Locate the cell with the specified text and output its (X, Y) center coordinate. 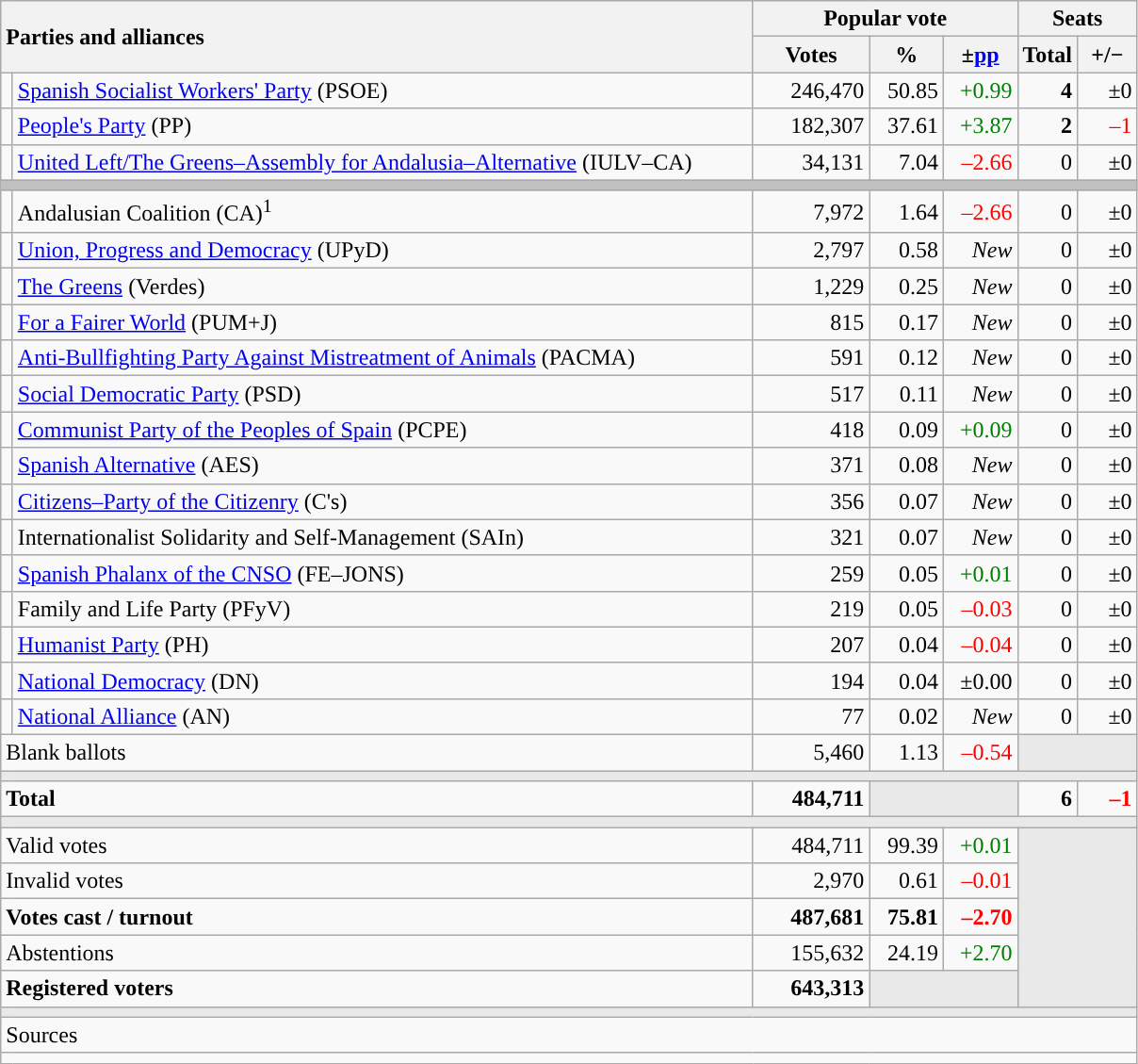
Invalid votes (377, 881)
2,970 (811, 881)
Sources (569, 1035)
Spanish Socialist Workers' Party (PSOE) (382, 90)
+3.87 (980, 126)
% (906, 55)
77 (811, 716)
207 (811, 645)
591 (811, 358)
The Greens (Verdes) (382, 286)
0.09 (906, 430)
0.08 (906, 466)
371 (811, 466)
For a Fairer World (PUM+J) (382, 322)
0.02 (906, 716)
1,229 (811, 286)
1.13 (906, 753)
Abstentions (377, 953)
194 (811, 680)
+/− (1108, 55)
National Alliance (AN) (382, 716)
34,131 (811, 162)
0.25 (906, 286)
487,681 (811, 917)
Blank ballots (377, 753)
0.58 (906, 251)
Votes (811, 55)
±0.00 (980, 680)
Votes cast / turnout (377, 917)
–0.03 (980, 609)
Spanish Phalanx of the CNSO (FE–JONS) (382, 573)
5,460 (811, 753)
356 (811, 501)
±pp (980, 55)
Popular vote (886, 19)
643,313 (811, 989)
+2.70 (980, 953)
–0.54 (980, 753)
2 (1048, 126)
Andalusian Coalition (CA)1 (382, 211)
219 (811, 609)
50.85 (906, 90)
4 (1048, 90)
1.64 (906, 211)
418 (811, 430)
246,470 (811, 90)
99.39 (906, 845)
United Left/The Greens–Assembly for Andalusia–Alternative (IULV–CA) (382, 162)
6 (1048, 799)
Communist Party of the Peoples of Spain (PCPE) (382, 430)
815 (811, 322)
155,632 (811, 953)
Registered voters (377, 989)
+0.09 (980, 430)
0.17 (906, 322)
517 (811, 394)
259 (811, 573)
Citizens–Party of the Citizenry (C's) (382, 501)
0.12 (906, 358)
Seats (1078, 19)
Valid votes (377, 845)
–0.04 (980, 645)
Anti-Bullfighting Party Against Mistreatment of Animals (PACMA) (382, 358)
Social Democratic Party (PSD) (382, 394)
Internationalist Solidarity and Self-Management (SAIn) (382, 537)
Family and Life Party (PFyV) (382, 609)
7,972 (811, 211)
Spanish Alternative (AES) (382, 466)
+0.99 (980, 90)
–2.70 (980, 917)
–0.01 (980, 881)
2,797 (811, 251)
Humanist Party (PH) (382, 645)
75.81 (906, 917)
Union, Progress and Democracy (UPyD) (382, 251)
Parties and alliances (377, 37)
National Democracy (DN) (382, 680)
182,307 (811, 126)
0.11 (906, 394)
7.04 (906, 162)
24.19 (906, 953)
0.61 (906, 881)
321 (811, 537)
People's Party (PP) (382, 126)
37.61 (906, 126)
